Scan for the cell matching the given text and deliver its (X, Y) coordinate at center. 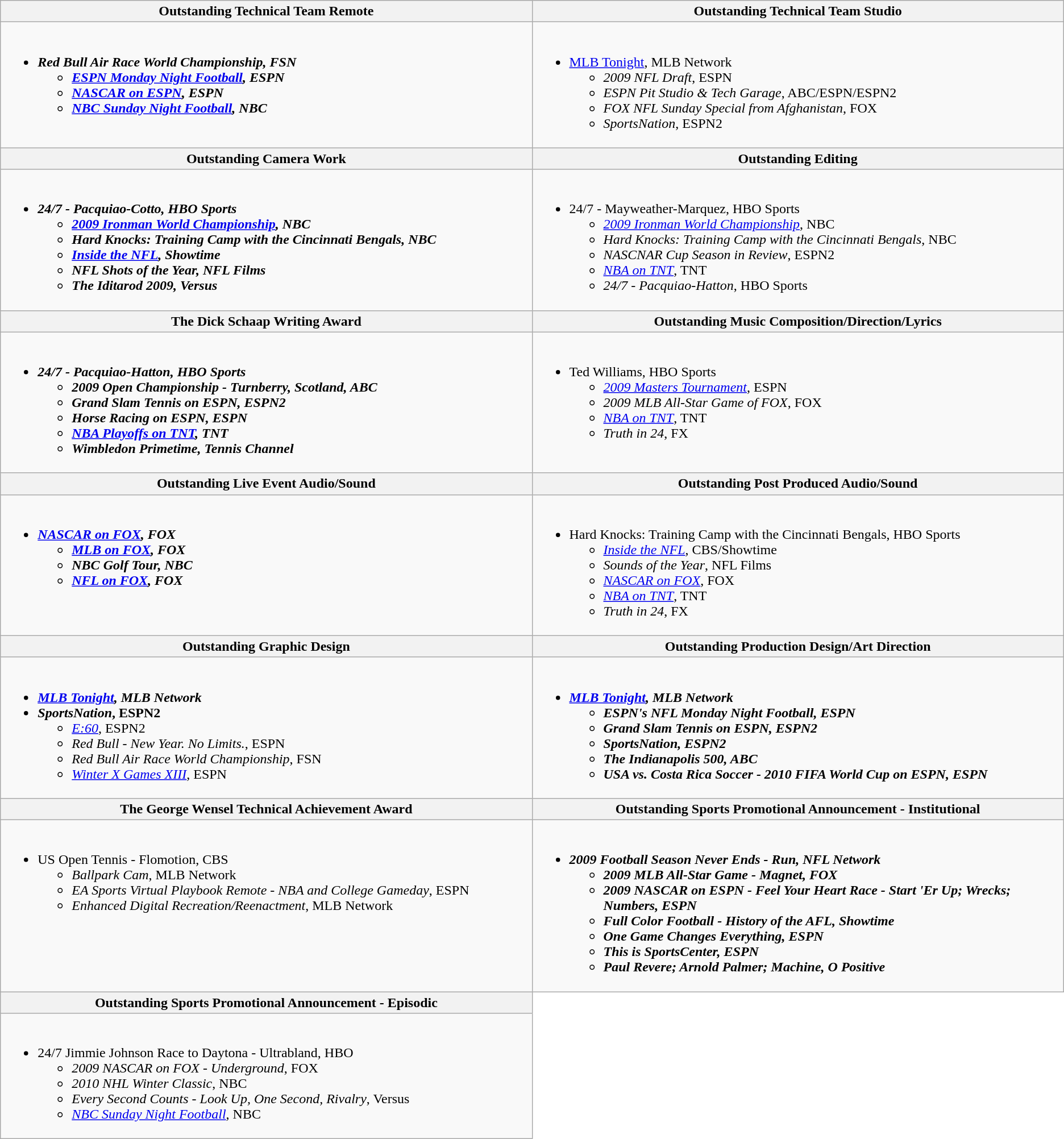
Outstanding Sports Promotional Announcement - Episodic (266, 1002)
Outstanding Production Design/Art Direction (798, 646)
Outstanding Editing (798, 159)
Outstanding Camera Work (266, 159)
Outstanding Technical Team Remote (266, 11)
The Dick Schaap Writing Award (266, 321)
Red Bull Air Race World Championship, FSNESPN Monday Night Football, ESPNNASCAR on ESPN, ESPNNBC Sunday Night Football, NBC (266, 85)
Outstanding Post Produced Audio/Sound (798, 484)
Outstanding Graphic Design (266, 646)
NASCAR on FOX, FOXMLB on FOX, FOXNBC Golf Tour, NBCNFL on FOX, FOX (266, 565)
Outstanding Live Event Audio/Sound (266, 484)
Outstanding Music Composition/Direction/Lyrics (798, 321)
The George Wensel Technical Achievement Award (266, 809)
Outstanding Sports Promotional Announcement - Institutional (798, 809)
Outstanding Technical Team Studio (798, 11)
Ted Williams, HBO Sports2009 Masters Tournament, ESPN2009 MLB All-Star Game of FOX, FOXNBA on TNT, TNTTruth in 24, FX (798, 402)
